Scan for the cell matching the given text and deliver its [X, Y] coordinate at center. 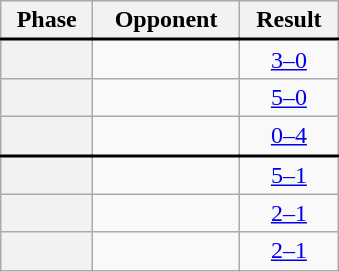
3–0 [290, 60]
Result [290, 20]
0–4 [290, 136]
Phase [47, 20]
5–0 [290, 97]
5–1 [290, 174]
Opponent [166, 20]
